Identify which cell holds the provided text, then report its (x, y) central coordinate. 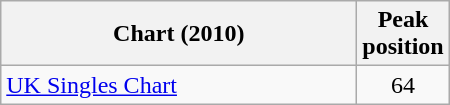
UK Singles Chart (179, 85)
64 (403, 85)
Chart (2010) (179, 34)
Peakposition (403, 34)
